Capture the cell that displays the provided text and extract its [x, y] central coordinate. 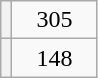
305 [55, 20]
148 [55, 58]
